Find where the given text appears and provide that cell's center as [X, Y] coordinate. 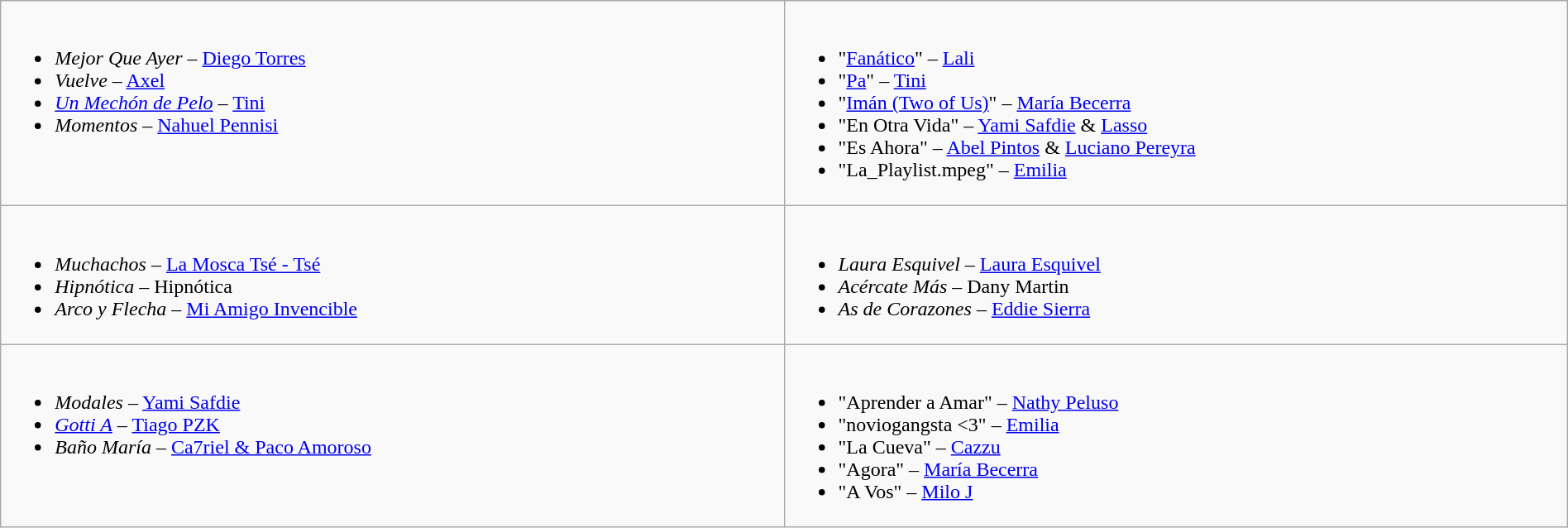
Laura Esquivel – Laura EsquivelAcércate Más – Dany MartinAs de Corazones – Eddie Sierra [1176, 275]
"Aprender a Amar" – Nathy Peluso"noviogangsta <3" – Emilia"La Cueva" – Cazzu"Agora" – María Becerra"A Vos" – Milo J [1176, 435]
Modales – Yami SafdieGotti A – Tiago PZKBaño María – Ca7riel & Paco Amoroso [392, 435]
Mejor Que Ayer – Diego TorresVuelve – AxelUn Mechón de Pelo – TiniMomentos – Nahuel Pennisi [392, 103]
Muchachos – La Mosca Tsé - TséHipnótica – HipnóticaArco y Flecha – Mi Amigo Invencible [392, 275]
